Locate the cell with the specified text and output its (X, Y) center coordinate. 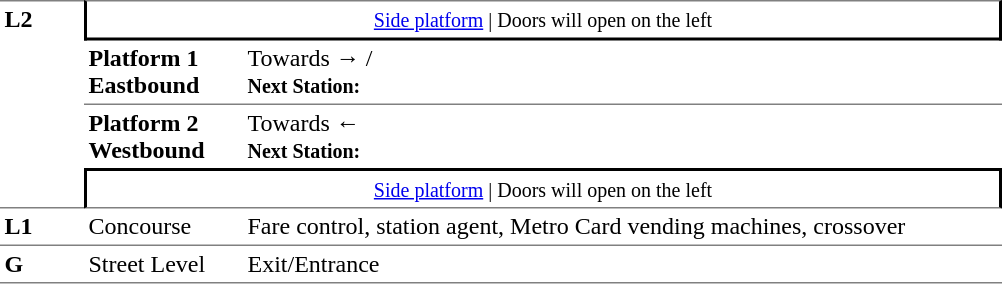
Fare control, station agent, Metro Card vending machines, crossover (622, 226)
Towards ← Next Station: (622, 136)
Concourse (164, 226)
G (42, 264)
Towards → / Next Station: (622, 72)
Platform 2Westbound (164, 136)
Street Level (164, 264)
L1 (42, 226)
Exit/Entrance (622, 264)
L2 (42, 104)
Platform 1Eastbound (164, 72)
